Output the (x, y) coordinate of the center of the cell containing the given text.  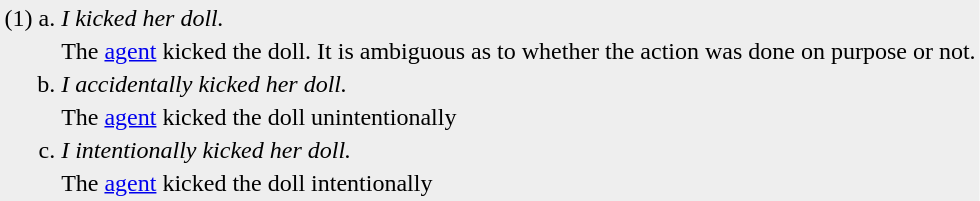
The agent kicked the doll intentionally (518, 183)
The agent kicked the doll unintentionally (518, 117)
I accidentally kicked her doll. (518, 84)
(1) a. (30, 18)
I kicked her doll. (518, 18)
b. (30, 84)
I intentionally kicked her doll. (518, 150)
c. (30, 150)
The agent kicked the doll. It is ambiguous as to whether the action was done on purpose or not. (518, 51)
